Provide the [x, y] coordinate of the cell's center where the given text is located.  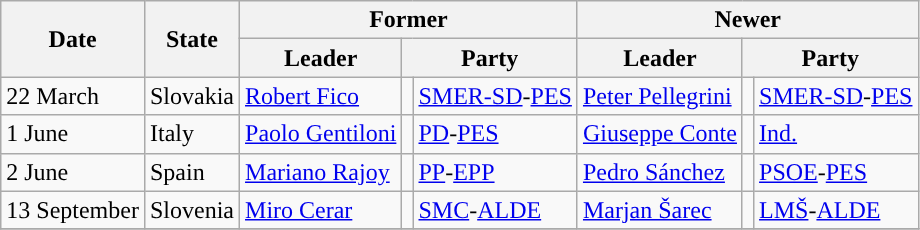
Ind. [836, 134]
LMŠ-ALDE [836, 210]
22 March [73, 96]
Robert Fico [321, 96]
13 September [73, 210]
Pedro Sánchez [660, 172]
Mariano Rajoy [321, 172]
2 June [73, 172]
PD-PES [495, 134]
SMC-ALDE [495, 210]
Former [409, 20]
Giuseppe Conte [660, 134]
PP-EPP [495, 172]
Peter Pellegrini [660, 96]
Slovakia [192, 96]
State [192, 39]
Italy [192, 134]
PSOE-PES [836, 172]
Slovenia [192, 210]
Paolo Gentiloni [321, 134]
1 June [73, 134]
Miro Cerar [321, 210]
Date [73, 39]
Spain [192, 172]
Marjan Šarec [660, 210]
Newer [748, 20]
